For the text-containing cell, return its midpoint in (x, y) coordinate format. 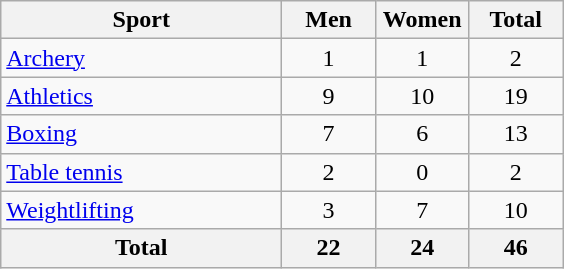
3 (329, 210)
19 (516, 96)
Archery (142, 58)
Athletics (142, 96)
Weightlifting (142, 210)
Boxing (142, 134)
Sport (142, 20)
Table tennis (142, 172)
0 (422, 172)
46 (516, 248)
22 (329, 248)
24 (422, 248)
Women (422, 20)
9 (329, 96)
Men (329, 20)
6 (422, 134)
13 (516, 134)
